Search for the cell housing the specified text and yield its [X, Y] center coordinate. 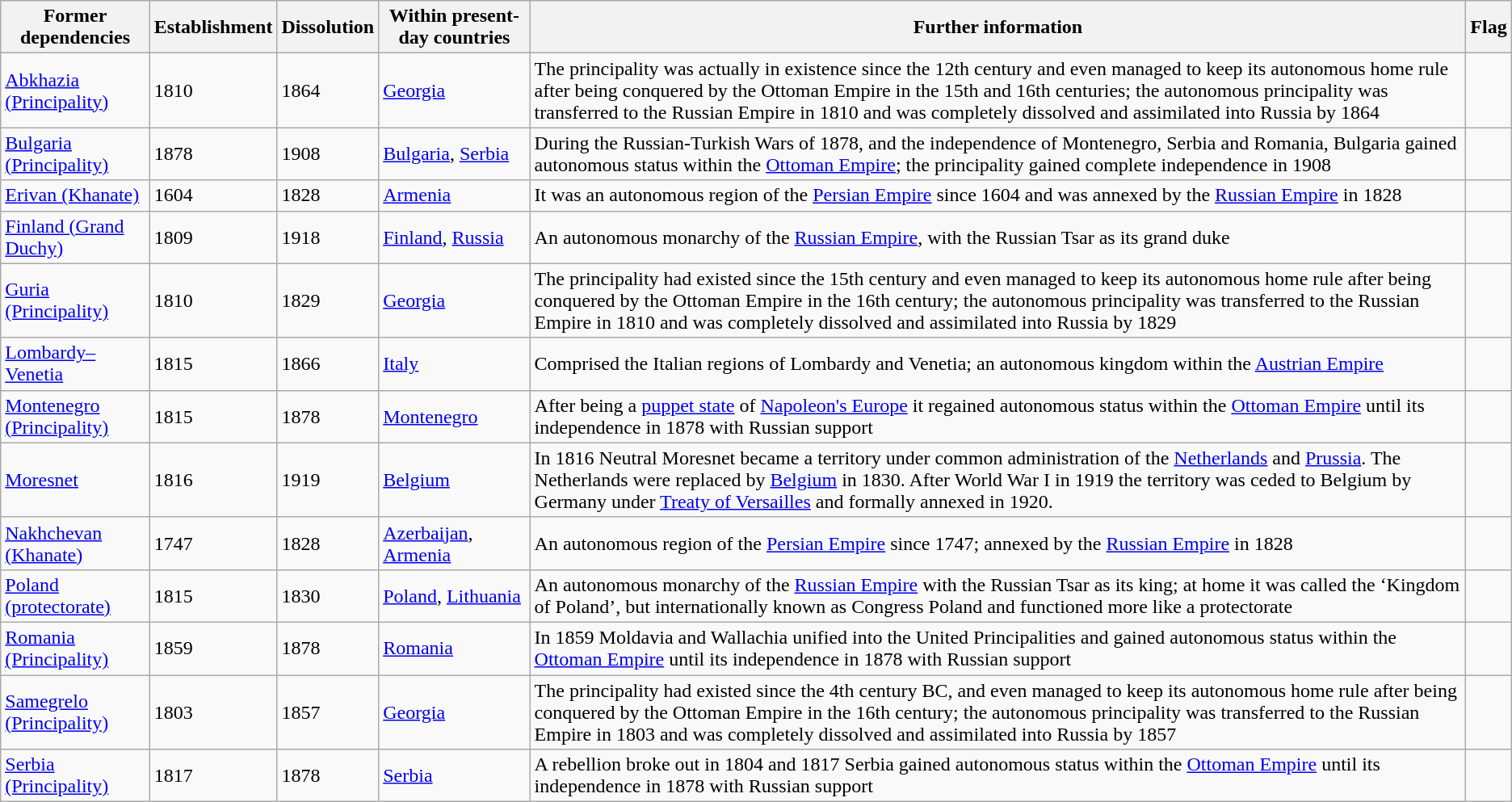
Bulgaria (Principality) [75, 153]
Establishment [213, 27]
An autonomous monarchy of the Russian Empire, with the Russian Tsar as its grand duke [998, 237]
1809 [213, 237]
Lombardy–Venetia [75, 363]
Montenegro [454, 417]
1816 [213, 480]
Armenia [454, 195]
A rebellion broke out in 1804 and 1817 Serbia gained autonomous status within the Ottoman Empire until its independence in 1878 with Russian support [998, 775]
Erivan (Khanate) [75, 195]
Romania (Principality) [75, 648]
Poland, Lithuania [454, 596]
1830 [328, 596]
1604 [213, 195]
Within present-day countries [454, 27]
1803 [213, 712]
Nakhchevan (Khanate) [75, 543]
1918 [328, 237]
Serbia (Principality) [75, 775]
1866 [328, 363]
An autonomous region of the Persian Empire since 1747; annexed by the Russian Empire in 1828 [998, 543]
Flag [1489, 27]
Belgium [454, 480]
Bulgaria, Serbia [454, 153]
1919 [328, 480]
Moresnet [75, 480]
Azerbaijan, Armenia [454, 543]
Guria (Principality) [75, 300]
1857 [328, 712]
Finland (Grand Duchy) [75, 237]
Samegrelo (Principality) [75, 712]
It was an autonomous region of the Persian Empire since 1604 and was annexed by the Russian Empire in 1828 [998, 195]
Further information [998, 27]
Italy [454, 363]
1859 [213, 648]
Abkhazia (Principality) [75, 90]
Former dependencies [75, 27]
1829 [328, 300]
Montenegro (Principality) [75, 417]
Finland, Russia [454, 237]
1817 [213, 775]
1864 [328, 90]
Romania [454, 648]
Poland (protectorate) [75, 596]
Serbia [454, 775]
1747 [213, 543]
Comprised the Italian regions of Lombardy and Venetia; an autonomous kingdom within the Austrian Empire [998, 363]
Dissolution [328, 27]
1908 [328, 153]
